Scan for the cell matching the given text and deliver its (X, Y) coordinate at center. 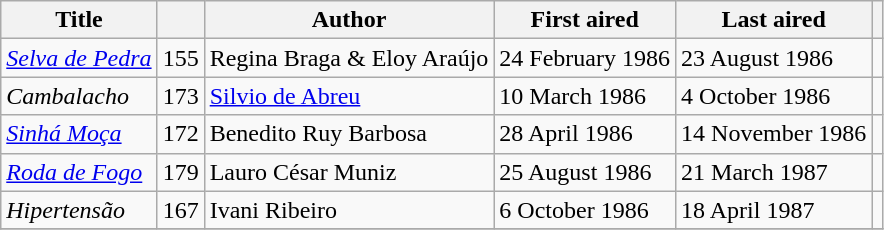
Author (349, 20)
23 August 1986 (774, 58)
172 (180, 134)
Roda de Fogo (79, 172)
Cambalacho (79, 96)
179 (180, 172)
25 August 1986 (585, 172)
167 (180, 210)
Silvio de Abreu (349, 96)
18 April 1987 (774, 210)
Hipertensão (79, 210)
155 (180, 58)
Benedito Ruy Barbosa (349, 134)
173 (180, 96)
Sinhá Moça (79, 134)
First aired (585, 20)
Selva de Pedra (79, 58)
Last aired (774, 20)
Regina Braga & Eloy Araújo (349, 58)
14 November 1986 (774, 134)
21 March 1987 (774, 172)
28 April 1986 (585, 134)
Ivani Ribeiro (349, 210)
Lauro César Muniz (349, 172)
6 October 1986 (585, 210)
4 October 1986 (774, 96)
10 March 1986 (585, 96)
24 February 1986 (585, 58)
Title (79, 20)
